Locate the cell with the specified text and output its [x, y] center coordinate. 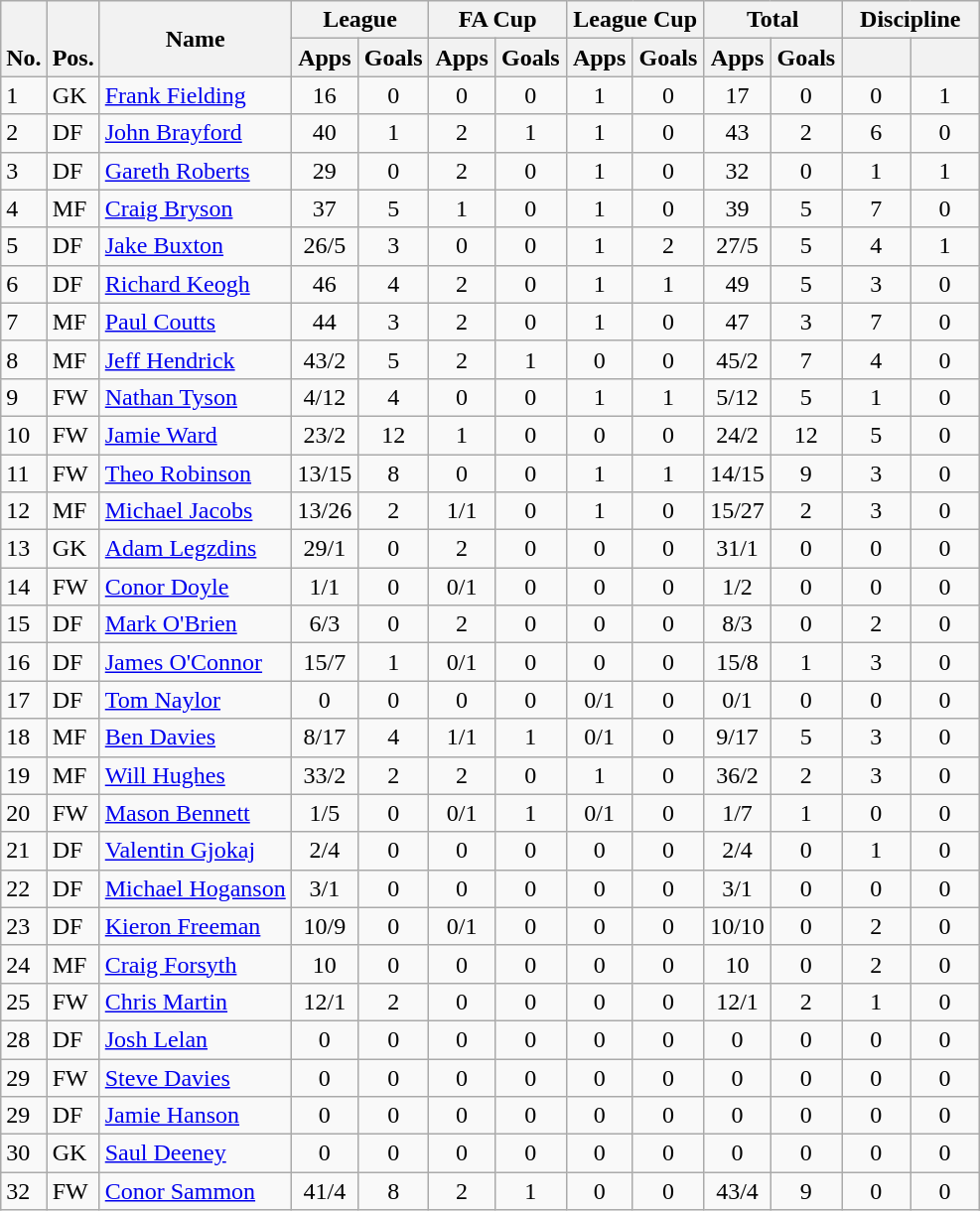
Kieron Freeman [195, 926]
15/27 [737, 511]
Michael Hoganson [195, 888]
23 [24, 926]
40 [324, 133]
39 [737, 208]
1/2 [737, 587]
Ben Davies [195, 738]
Mason Bennett [195, 813]
24 [24, 964]
Chris Martin [195, 1002]
49 [737, 284]
15/7 [324, 662]
League Cup [635, 20]
30 [24, 1153]
Josh Lelan [195, 1039]
36/2 [737, 775]
27/5 [737, 246]
Jeff Hendrick [195, 359]
Name [195, 39]
22 [24, 888]
4/12 [324, 397]
Nathan Tyson [195, 397]
Michael Jacobs [195, 511]
46 [324, 284]
33/2 [324, 775]
No. [24, 39]
20 [24, 813]
31/1 [737, 549]
21 [24, 851]
8/3 [737, 624]
1/5 [324, 813]
6/3 [324, 624]
25 [24, 1002]
Adam Legzdins [195, 549]
Will Hughes [195, 775]
John Brayford [195, 133]
29/1 [324, 549]
13 [24, 549]
Jamie Hanson [195, 1116]
League [359, 20]
Steve Davies [195, 1077]
19 [24, 775]
26/5 [324, 246]
37 [324, 208]
Tom Naylor [195, 700]
Conor Sammon [195, 1191]
45/2 [737, 359]
15/8 [737, 662]
15 [24, 624]
8/17 [324, 738]
44 [324, 322]
Mark O'Brien [195, 624]
41/4 [324, 1191]
Total [772, 20]
Paul Coutts [195, 322]
Richard Keogh [195, 284]
43/2 [324, 359]
Discipline [911, 20]
13/26 [324, 511]
James O'Connor [195, 662]
10/9 [324, 926]
24/2 [737, 435]
Craig Forsyth [195, 964]
43/4 [737, 1191]
47 [737, 322]
14 [24, 587]
14/15 [737, 473]
FA Cup [498, 20]
Frank Fielding [195, 95]
18 [24, 738]
Jamie Ward [195, 435]
Pos. [73, 39]
Conor Doyle [195, 587]
9/17 [737, 738]
1/7 [737, 813]
10/10 [737, 926]
Craig Bryson [195, 208]
11 [24, 473]
Theo Robinson [195, 473]
Valentin Gjokaj [195, 851]
43 [737, 133]
Saul Deeney [195, 1153]
5/12 [737, 397]
23/2 [324, 435]
Gareth Roberts [195, 171]
28 [24, 1039]
13/15 [324, 473]
Jake Buxton [195, 246]
